Return the [x, y] coordinate for the center point of the cell that contains the specified text.  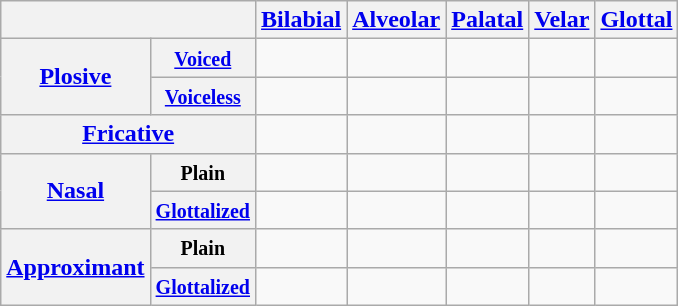
Nasal [76, 191]
Fricative [128, 134]
Bilabial [302, 20]
Approximant [76, 267]
Plosive [76, 77]
Voiced [202, 58]
Velar [562, 20]
Palatal [488, 20]
Glottal [636, 20]
Alveolar [396, 20]
Voiceless [202, 96]
